Pinpoint the cell where the given text exists, returning its [x, y] midpoint coordinate. 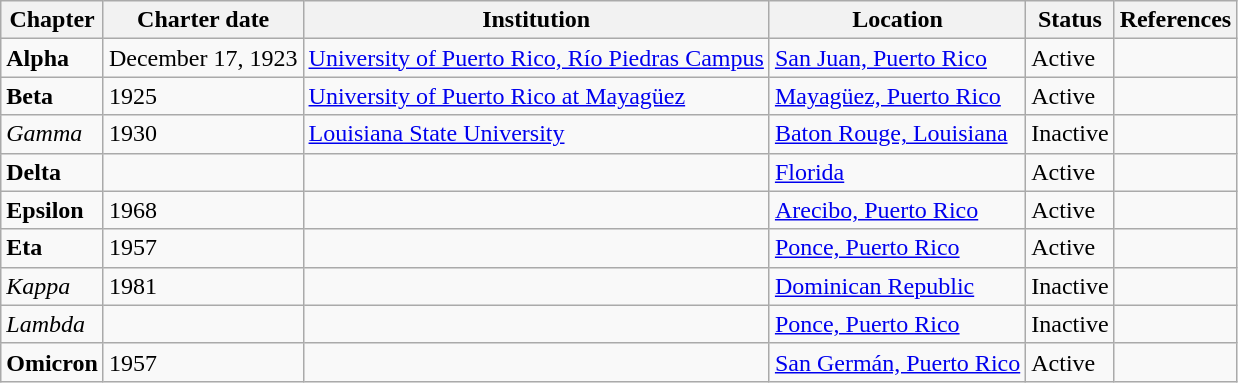
References [1176, 20]
December 17, 1923 [203, 58]
University of Puerto Rico, Río Piedras Campus [536, 58]
Eta [52, 248]
San Juan, Puerto Rico [897, 58]
1925 [203, 96]
Status [1070, 20]
Kappa [52, 286]
Delta [52, 172]
Chapter [52, 20]
Florida [897, 172]
Beta [52, 96]
Gamma [52, 134]
Mayagüez, Puerto Rico [897, 96]
Omicron [52, 362]
Institution [536, 20]
San Germán, Puerto Rico [897, 362]
University of Puerto Rico at Mayagüez [536, 96]
Dominican Republic [897, 286]
1930 [203, 134]
Alpha [52, 58]
Lambda [52, 324]
Baton Rouge, Louisiana [897, 134]
Epsilon [52, 210]
Arecibo, Puerto Rico [897, 210]
1981 [203, 286]
Location [897, 20]
1968 [203, 210]
Louisiana State University [536, 134]
Charter date [203, 20]
